Identify which cell holds the provided text, then report its (X, Y) central coordinate. 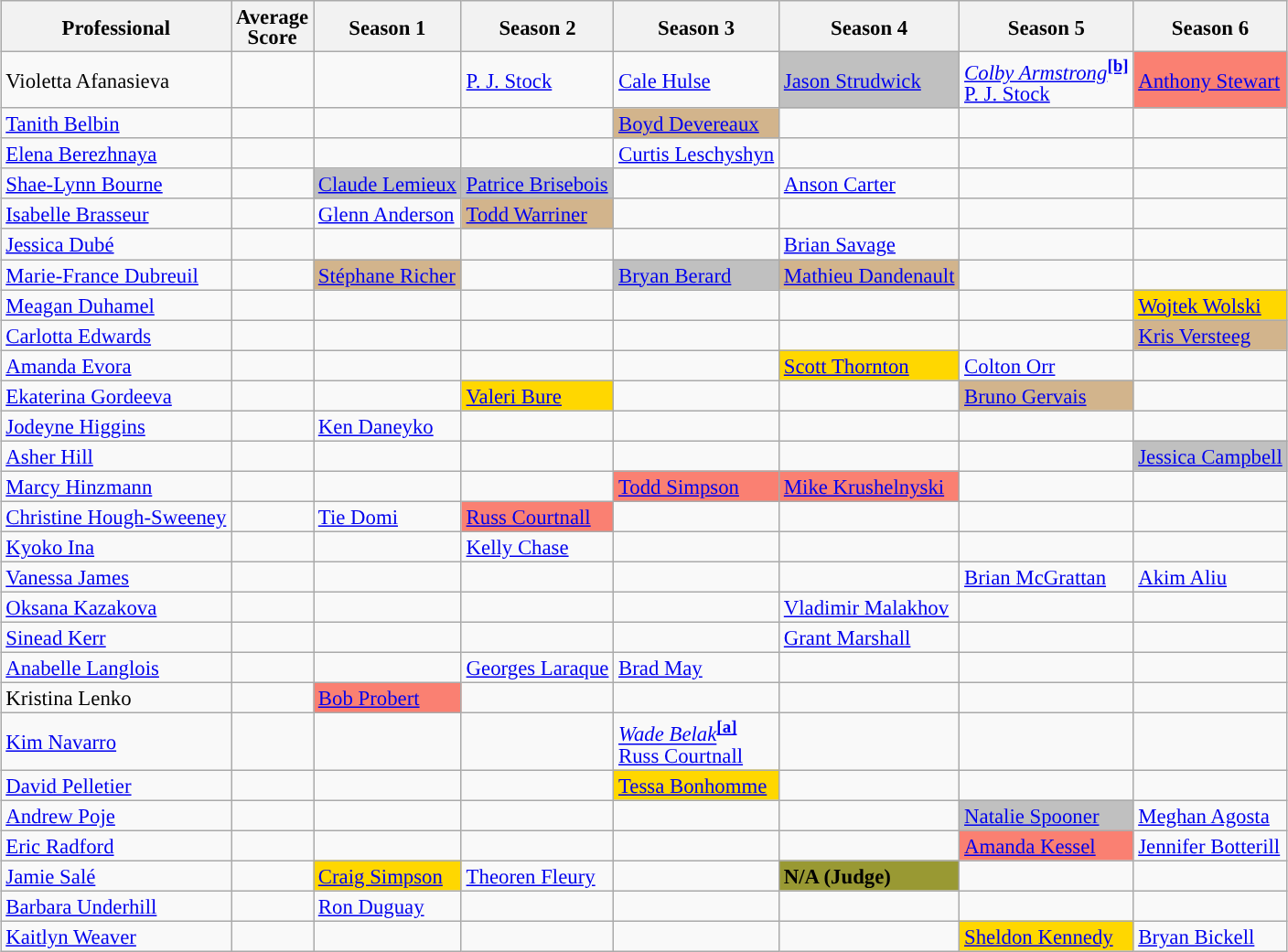
Season 3 (697, 27)
Cale Hulse (697, 80)
Barbara Underhill (116, 905)
Kelly Chase (537, 547)
Carlotta Edwards (116, 335)
Bruno Gervais (1046, 395)
Claude Lemieux (388, 183)
Meghan Agosta (1210, 816)
Anthony Stewart (1210, 80)
Wojtek Wolski (1210, 305)
Theoren Fleury (537, 876)
AverageScore (273, 27)
Eric Radford (116, 845)
N/A (Judge) (869, 876)
P. J. Stock (537, 80)
Asher Hill (116, 455)
Vladimir Malakhov (869, 607)
Jessica Campbell (1210, 455)
Marie-France Dubreuil (116, 274)
Shae-Lynn Bourne (116, 183)
Tanith Belbin (116, 123)
David Pelletier (116, 785)
Season 6 (1210, 27)
Season 4 (869, 27)
Grant Marshall (869, 638)
Jodeyne Higgins (116, 426)
Craig Simpson (388, 876)
Jessica Dubé (116, 243)
Marcy Hinzmann (116, 487)
Elena Berezhnaya (116, 154)
Season 5 (1046, 27)
Professional (116, 27)
Violetta Afanasieva (116, 80)
Ekaterina Gordeeva (116, 395)
Sinead Kerr (116, 638)
Curtis Leschyshyn (697, 154)
Bob Probert (388, 699)
Kyoko Ina (116, 547)
Bryan Bickell (1210, 936)
Mathieu Dandenault (869, 274)
Amanda Evora (116, 366)
Glenn Anderson (388, 214)
Boyd Devereaux (697, 123)
Ken Daneyko (388, 426)
Georges Laraque (537, 668)
Ron Duguay (388, 905)
Mike Krushelnyski (869, 487)
Jamie Salé (116, 876)
Andrew Poje (116, 816)
Kristina Lenko (116, 699)
Tessa Bonhomme (697, 785)
Tie Domi (388, 516)
Scott Thornton (869, 366)
Christine Hough-Sweeney (116, 516)
Jason Strudwick (869, 80)
Brad May (697, 668)
Season 1 (388, 27)
Season 2 (537, 27)
Jennifer Botterill (1210, 845)
Valeri Bure (537, 395)
Kim Navarro (116, 742)
Colby Armstrong[b]P. J. Stock (1046, 80)
Wade Belak[a]Russ Courtnall (697, 742)
Todd Warriner (537, 214)
Todd Simpson (697, 487)
Colton Orr (1046, 366)
Bryan Berard (697, 274)
Natalie Spooner (1046, 816)
Vanessa James (116, 576)
Oksana Kazakova (116, 607)
Anson Carter (869, 183)
Kris Versteeg (1210, 335)
Stéphane Richer (388, 274)
Anabelle Langlois (116, 668)
Brian Savage (869, 243)
Akim Aliu (1210, 576)
Meagan Duhamel (116, 305)
Amanda Kessel (1046, 845)
Sheldon Kennedy (1046, 936)
Kaitlyn Weaver (116, 936)
Isabelle Brasseur (116, 214)
Russ Courtnall (537, 516)
Patrice Brisebois (537, 183)
Brian McGrattan (1046, 576)
